From the cell containing the given text, extract its center point as [x, y] coordinate. 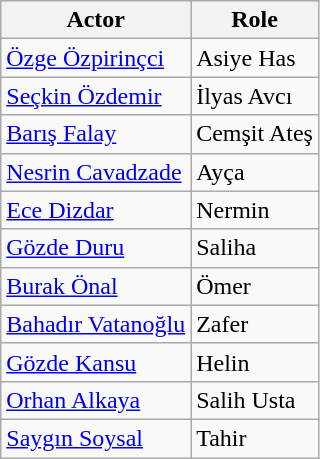
Salih Usta [255, 400]
Tahir [255, 438]
Helin [255, 362]
Seçkin Özdemir [96, 96]
Saygın Soysal [96, 438]
Role [255, 20]
Asiye Has [255, 58]
Nermin [255, 210]
Gözde Duru [96, 248]
Ömer [255, 286]
Ayça [255, 172]
İlyas Avcı [255, 96]
Özge Özpirinçci [96, 58]
Bahadır Vatanoğlu [96, 324]
Actor [96, 20]
Gözde Kansu [96, 362]
Zafer [255, 324]
Orhan Alkaya [96, 400]
Ece Dizdar [96, 210]
Saliha [255, 248]
Burak Önal [96, 286]
Cemşit Ateş [255, 134]
Barış Falay [96, 134]
Nesrin Cavadzade [96, 172]
